Locate the cell with the specified text and output its (x, y) center coordinate. 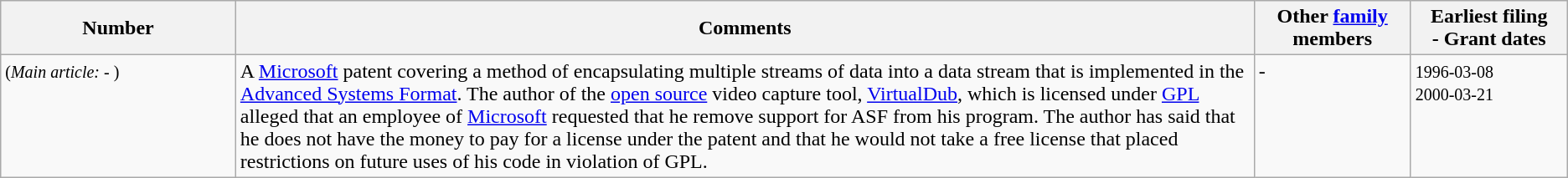
(Main article: - ) (119, 116)
- (1332, 116)
1996-03-08 2000-03-21 (1489, 116)
Other family members (1332, 28)
Earliest filing - Grant dates (1489, 28)
Number (119, 28)
Comments (745, 28)
